For the text-containing cell, return its midpoint in [x, y] coordinate format. 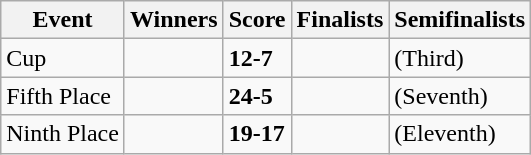
19-17 [257, 134]
12-7 [257, 58]
(Eleventh) [460, 134]
Event [63, 20]
Fifth Place [63, 96]
Cup [63, 58]
Ninth Place [63, 134]
Winners [174, 20]
24-5 [257, 96]
(Seventh) [460, 96]
Semifinalists [460, 20]
Finalists [340, 20]
Score [257, 20]
(Third) [460, 58]
